Return [X, Y] of the center of cell containing provided text 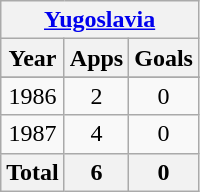
1986 [33, 96]
6 [96, 172]
Yugoslavia [100, 20]
Apps [96, 58]
4 [96, 134]
Year [33, 58]
Total [33, 172]
2 [96, 96]
1987 [33, 134]
Goals [164, 58]
